Find where the given text appears and provide that cell's center as [x, y] coordinate. 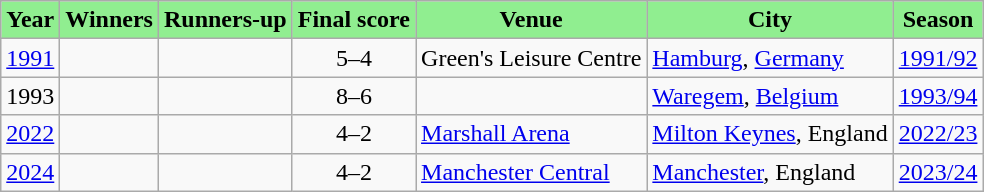
Season [938, 20]
Year [30, 20]
Manchester, England [770, 172]
Manchester Central [532, 172]
8–6 [354, 96]
Venue [532, 20]
Milton Keynes, England [770, 134]
5–4 [354, 58]
2022 [30, 134]
Green's Leisure Centre [532, 58]
City [770, 20]
1991 [30, 58]
Runners-up [225, 20]
1993 [30, 96]
2024 [30, 172]
1993/94 [938, 96]
1991/92 [938, 58]
Waregem, Belgium [770, 96]
Hamburg, Germany [770, 58]
2023/24 [938, 172]
Final score [354, 20]
2022/23 [938, 134]
Marshall Arena [532, 134]
Winners [110, 20]
